Search for the cell housing the specified text and yield its (x, y) center coordinate. 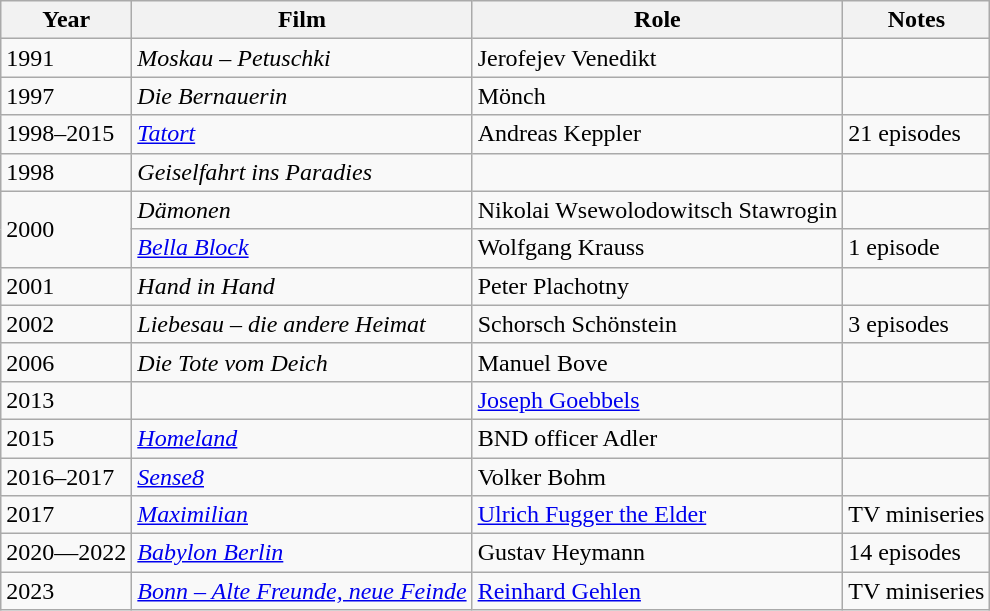
2013 (66, 400)
Geiselfahrt ins Paradies (302, 172)
Gustav Heymann (658, 553)
2020—2022 (66, 553)
Sense8 (302, 477)
Ulrich Fugger the Elder (658, 515)
Jerofejev Venedikt (658, 58)
2006 (66, 362)
Mönch (658, 96)
2000 (66, 229)
Film (302, 20)
2002 (66, 324)
Notes (916, 20)
Tatort (302, 134)
2015 (66, 438)
Homeland (302, 438)
1991 (66, 58)
Manuel Bove (658, 362)
Volker Bohm (658, 477)
21 episodes (916, 134)
Schorsch Schönstein (658, 324)
1998 (66, 172)
1997 (66, 96)
Reinhard Gehlen (658, 591)
Bella Block (302, 248)
Dämonen (302, 210)
Moskau – Petuschki (302, 58)
Liebesau – die andere Heimat (302, 324)
Babylon Berlin (302, 553)
Peter Plachotny (658, 286)
Year (66, 20)
Maximilian (302, 515)
2001 (66, 286)
2017 (66, 515)
1 episode (916, 248)
Hand in Hand (302, 286)
Die Tote vom Deich (302, 362)
2023 (66, 591)
1998–2015 (66, 134)
14 episodes (916, 553)
Die Bernauerin (302, 96)
2016–2017 (66, 477)
3 episodes (916, 324)
Nikolai Wsewolodowitsch Stawrogin (658, 210)
Role (658, 20)
Bonn – Alte Freunde, neue Feinde (302, 591)
BND officer Adler (658, 438)
Andreas Keppler (658, 134)
Joseph Goebbels (658, 400)
Wolfgang Krauss (658, 248)
